Output the [x, y] coordinate of the center of the cell containing the given text.  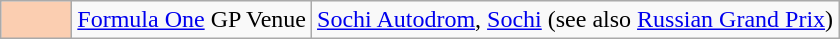
Sochi Autodrom, Sochi (see also Russian Grand Prix) [576, 20]
Formula One GP Venue [192, 20]
